Identify which cell holds the provided text, then report its [x, y] central coordinate. 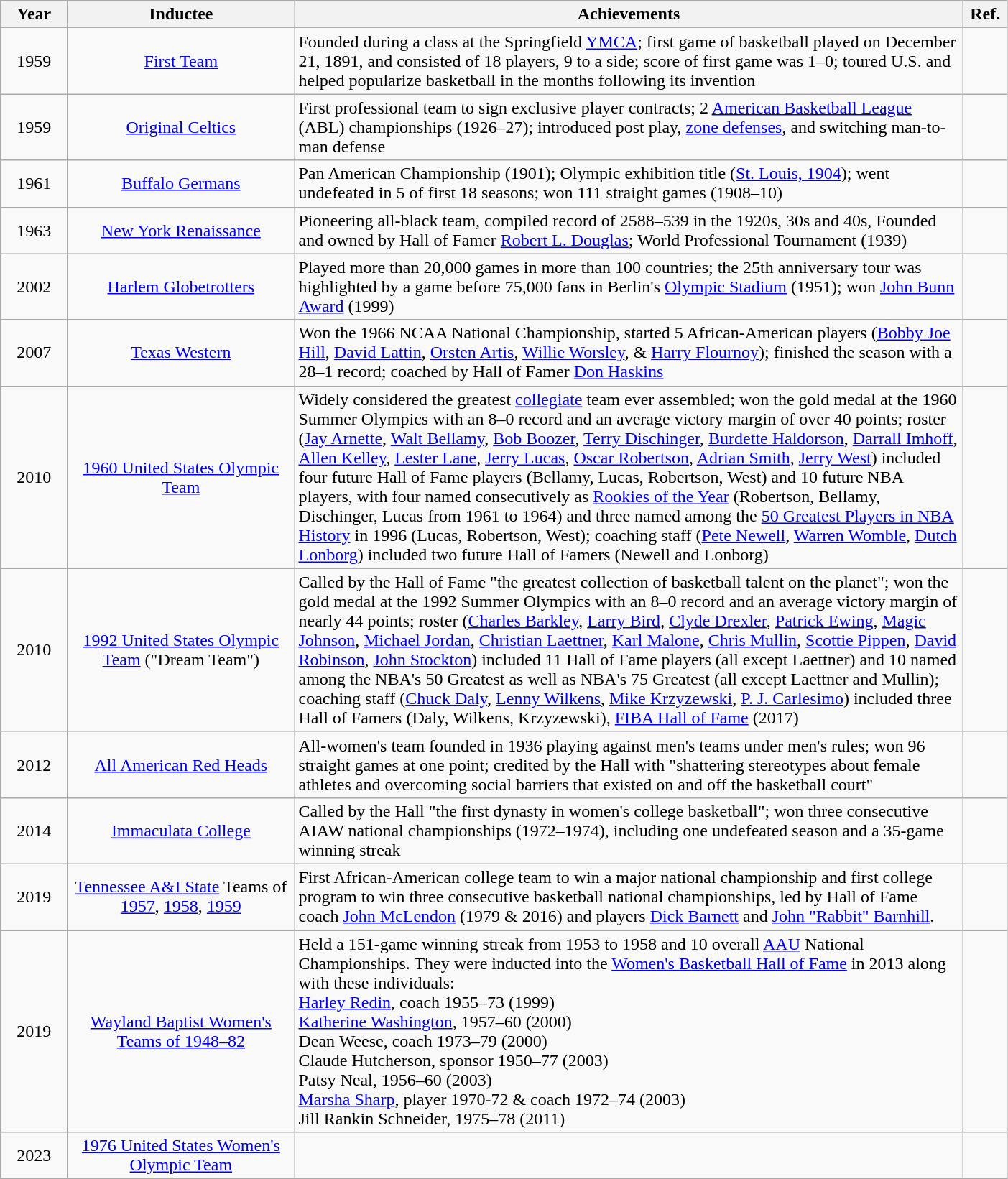
Immaculata College [181, 831]
Year [34, 14]
Original Celtics [181, 127]
All American Red Heads [181, 764]
2023 [34, 1155]
Texas Western [181, 353]
1992 United States Olympic Team ("Dream Team") [181, 649]
2012 [34, 764]
New York Renaissance [181, 230]
2007 [34, 353]
1976 United States Women's Olympic Team [181, 1155]
Buffalo Germans [181, 184]
First Team [181, 61]
2002 [34, 287]
1961 [34, 184]
2014 [34, 831]
1960 United States Olympic Team [181, 477]
Tennessee A&I State Teams of 1957, 1958, 1959 [181, 897]
Achievements [629, 14]
Ref. [985, 14]
Harlem Globetrotters [181, 287]
Inductee [181, 14]
Wayland Baptist Women's Teams of 1948–82 [181, 1030]
1963 [34, 230]
